Extract the (x, y) coordinate from the center of the cell holding the provided text.  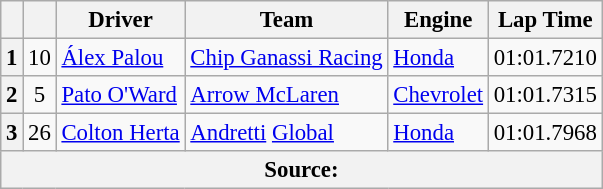
2 (12, 95)
Engine (438, 20)
Colton Herta (120, 133)
10 (40, 58)
26 (40, 133)
Arrow McLaren (286, 95)
01:01.7315 (545, 95)
Chip Ganassi Racing (286, 58)
Lap Time (545, 20)
Chevrolet (438, 95)
3 (12, 133)
01:01.7210 (545, 58)
5 (40, 95)
Andretti Global (286, 133)
01:01.7968 (545, 133)
Driver (120, 20)
Álex Palou (120, 58)
Source: (302, 170)
Pato O'Ward (120, 95)
Team (286, 20)
1 (12, 58)
